Provide the (X, Y) coordinate of the cell's center where the given text is located.  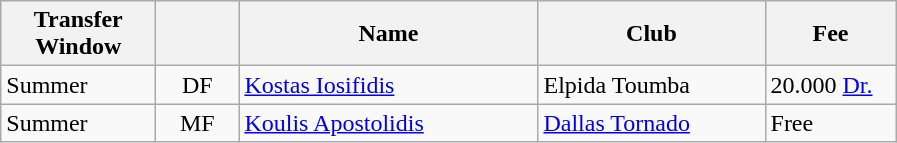
Koulis Apostolidis (388, 123)
20.000 Dr. (830, 85)
Dallas Tornado (652, 123)
DF (198, 85)
Fee (830, 34)
MF (198, 123)
Transfer Window (78, 34)
Name (388, 34)
Free (830, 123)
Elpida Toumba (652, 85)
Kostas Iosifidis (388, 85)
Club (652, 34)
